Extract the [X, Y] coordinate from the center of the cell holding the provided text.  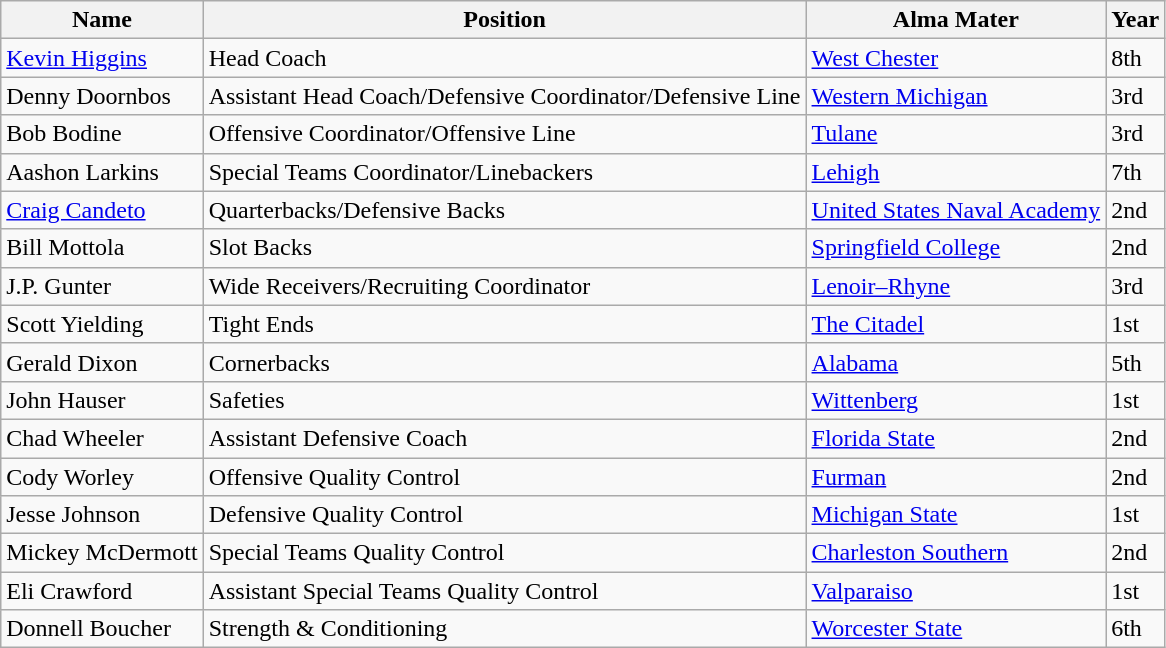
Furman [956, 477]
Kevin Higgins [102, 58]
Offensive Quality Control [504, 477]
United States Naval Academy [956, 210]
Wide Receivers/Recruiting Coordinator [504, 286]
Offensive Coordinator/Offensive Line [504, 134]
5th [1136, 362]
Assistant Special Teams Quality Control [504, 591]
The Citadel [956, 324]
Position [504, 20]
Cody Worley [102, 477]
Quarterbacks/Defensive Backs [504, 210]
Mickey McDermott [102, 553]
Charleston Southern [956, 553]
Springfield College [956, 248]
Donnell Boucher [102, 629]
Gerald Dixon [102, 362]
Denny Doornbos [102, 96]
7th [1136, 172]
Alma Mater [956, 20]
Head Coach [504, 58]
Lehigh [956, 172]
J.P. Gunter [102, 286]
Florida State [956, 438]
Assistant Defensive Coach [504, 438]
John Hauser [102, 400]
8th [1136, 58]
Valparaiso [956, 591]
Eli Crawford [102, 591]
6th [1136, 629]
Year [1136, 20]
Cornerbacks [504, 362]
Wittenberg [956, 400]
Defensive Quality Control [504, 515]
Craig Candeto [102, 210]
Michigan State [956, 515]
Strength & Conditioning [504, 629]
Tight Ends [504, 324]
Jesse Johnson [102, 515]
Tulane [956, 134]
Slot Backs [504, 248]
Lenoir–Rhyne [956, 286]
Safeties [504, 400]
Bill Mottola [102, 248]
Special Teams Coordinator/Linebackers [504, 172]
Aashon Larkins [102, 172]
Bob Bodine [102, 134]
Name [102, 20]
Assistant Head Coach/Defensive Coordinator/Defensive Line [504, 96]
Scott Yielding [102, 324]
Special Teams Quality Control [504, 553]
Western Michigan [956, 96]
Worcester State [956, 629]
Alabama [956, 362]
West Chester [956, 58]
Chad Wheeler [102, 438]
